Output the (x, y) coordinate of the center of the cell containing the given text.  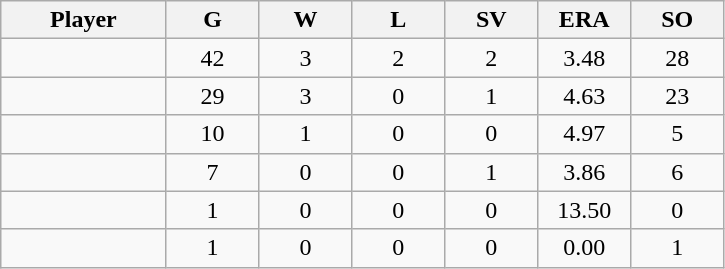
W (306, 20)
SV (492, 20)
10 (212, 134)
L (398, 20)
4.97 (584, 134)
7 (212, 172)
5 (678, 134)
3.86 (584, 172)
6 (678, 172)
28 (678, 58)
29 (212, 96)
0.00 (584, 248)
4.63 (584, 96)
23 (678, 96)
13.50 (584, 210)
G (212, 20)
ERA (584, 20)
42 (212, 58)
SO (678, 20)
Player (84, 20)
3.48 (584, 58)
